Pinpoint the cell where the given text exists, returning its [X, Y] midpoint coordinate. 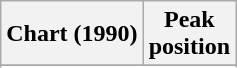
Chart (1990) [72, 34]
Peakposition [189, 34]
